Locate the cell with the specified text and output its (X, Y) center coordinate. 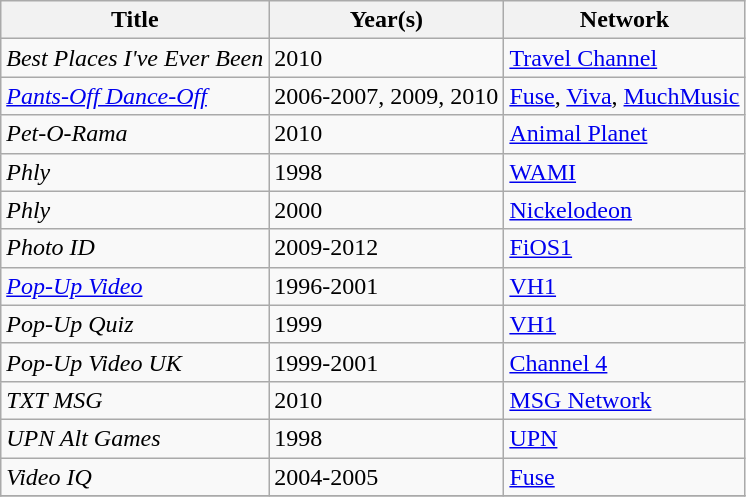
WAMI (624, 172)
FiOS1 (624, 248)
Animal Planet (624, 134)
2000 (386, 210)
2004-2005 (386, 477)
2006-2007, 2009, 2010 (386, 96)
Year(s) (386, 20)
Title (135, 20)
Pop-Up Video (135, 286)
1996-2001 (386, 286)
2009-2012 (386, 248)
TXT MSG (135, 400)
Fuse (624, 477)
MSG Network (624, 400)
Network (624, 20)
1999 (386, 324)
Travel Channel (624, 58)
Pants-Off Dance-Off (135, 96)
Best Places I've Ever Been (135, 58)
Fuse, Viva, MuchMusic (624, 96)
Channel 4 (624, 362)
Pop-Up Quiz (135, 324)
Video IQ (135, 477)
Pop-Up Video UK (135, 362)
UPN Alt Games (135, 438)
UPN (624, 438)
1999-2001 (386, 362)
Pet-O-Rama (135, 134)
Photo ID (135, 248)
Nickelodeon (624, 210)
